Identify which cell holds the provided text, then report its [X, Y] central coordinate. 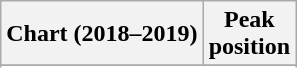
Peakposition [249, 34]
Chart (2018–2019) [102, 34]
